Identify which cell holds the provided text, then report its (x, y) central coordinate. 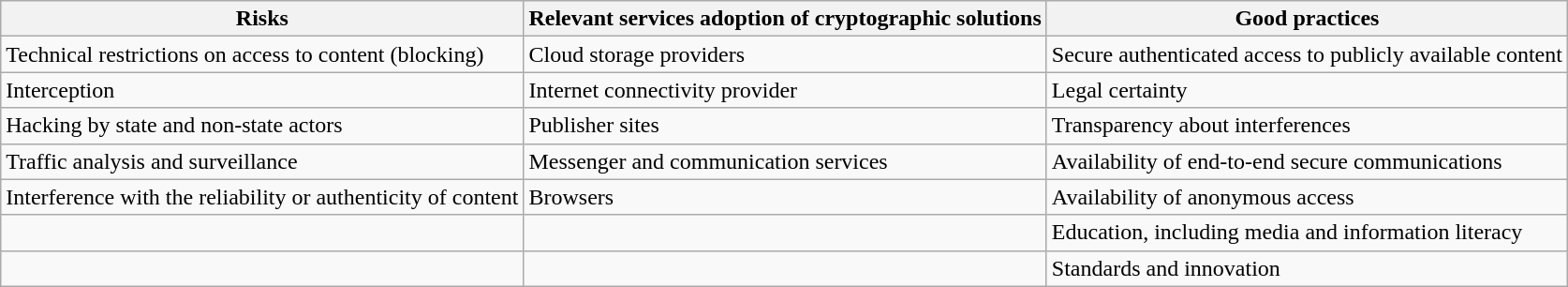
Relevant services adoption of cryptographic solutions (785, 19)
Browsers (785, 197)
Publisher sites (785, 126)
Internet connectivity provider (785, 90)
Cloud storage providers (785, 54)
Legal certainty (1307, 90)
Availability of anonymous access (1307, 197)
Good practices (1307, 19)
Secure authenticated access to publicly available content (1307, 54)
Messenger and communication services (785, 161)
Technical restrictions on access to content (blocking) (262, 54)
Availability of end-to-end secure communications (1307, 161)
Hacking by state and non-state actors (262, 126)
Transparency about interferences (1307, 126)
Traffic analysis and surveillance (262, 161)
Education, including media and information literacy (1307, 233)
Risks (262, 19)
Standards and innovation (1307, 268)
Interference with the reliability or authenticity of content (262, 197)
Interception (262, 90)
